Pinpoint the cell where the given text exists, returning its (x, y) midpoint coordinate. 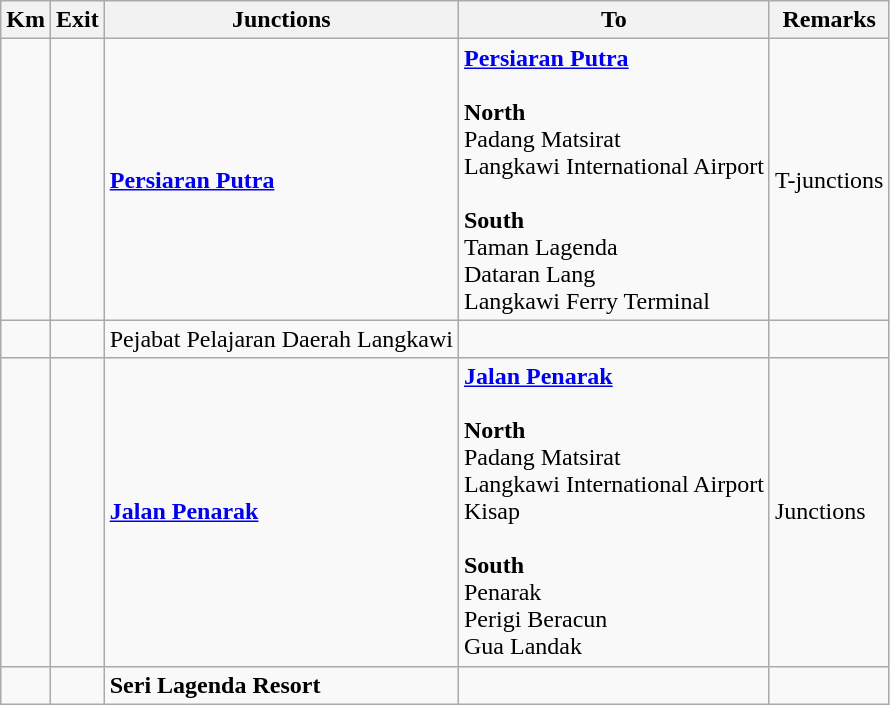
Exit (77, 20)
Pejabat Pelajaran Daerah Langkawi (281, 339)
Jalan Penarak (281, 512)
Jalan PenarakNorthPadang MatsiratLangkawi International Airport KisapSouthPenarakPerigi BeracunGua Landak (614, 512)
To (614, 20)
Persiaran Putra (281, 180)
T-junctions (829, 180)
Seri Lagenda Resort (281, 685)
Km (26, 20)
Persiaran PutraNorthPadang MatsiratLangkawi International Airport SouthTaman LagendaDataran LangLangkawi Ferry Terminal (614, 180)
Remarks (829, 20)
